Provide the (x, y) coordinate of the cell's center where the given text is located.  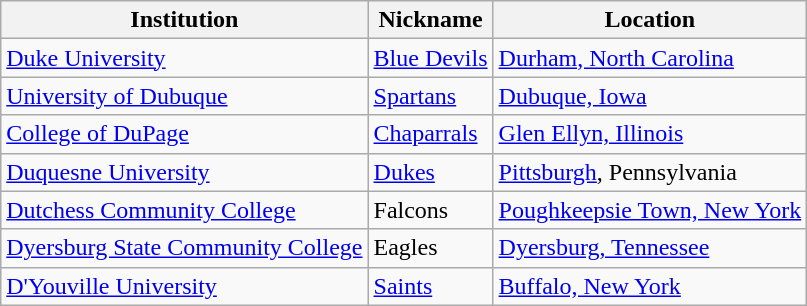
Buffalo, New York (650, 286)
Dubuque, Iowa (650, 96)
Nickname (430, 20)
Duke University (184, 58)
Glen Ellyn, Illinois (650, 134)
Durham, North Carolina (650, 58)
Dukes (430, 172)
Institution (184, 20)
Chaparrals (430, 134)
Blue Devils (430, 58)
Dyersburg State Community College (184, 248)
Duquesne University (184, 172)
Saints (430, 286)
Eagles (430, 248)
Spartans (430, 96)
College of DuPage (184, 134)
Poughkeepsie Town, New York (650, 210)
Dutchess Community College (184, 210)
University of Dubuque (184, 96)
D'Youville University (184, 286)
Dyersburg, Tennessee (650, 248)
Falcons (430, 210)
Pittsburgh, Pennsylvania (650, 172)
Location (650, 20)
